Extract the (x, y) coordinate from the center of the cell holding the provided text.  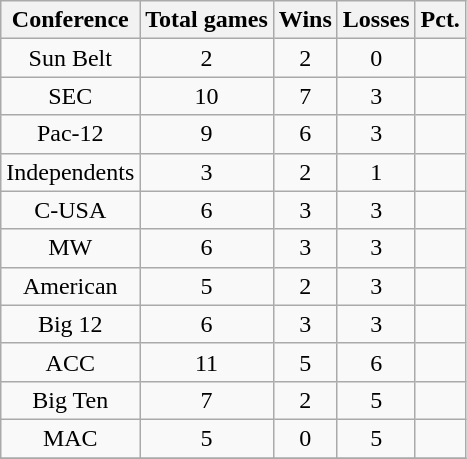
SEC (70, 96)
Sun Belt (70, 58)
MAC (70, 438)
Wins (305, 20)
11 (207, 362)
C-USA (70, 210)
Big 12 (70, 324)
Conference (70, 20)
MW (70, 248)
1 (376, 172)
Independents (70, 172)
Pac-12 (70, 134)
9 (207, 134)
Losses (376, 20)
ACC (70, 362)
Pct. (440, 20)
Big Ten (70, 400)
American (70, 286)
Total games (207, 20)
10 (207, 96)
